Extract the [x, y] coordinate from the center of the cell holding the provided text.  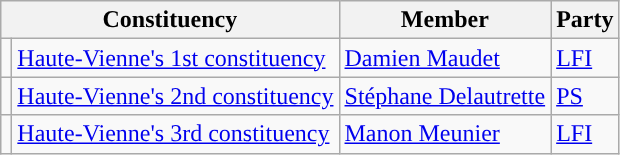
Constituency [170, 20]
Party [585, 20]
Stéphane Delautrette [445, 96]
Haute-Vienne's 1st constituency [176, 58]
Haute-Vienne's 3rd constituency [176, 134]
Damien Maudet [445, 58]
PS [585, 96]
Member [445, 20]
Manon Meunier [445, 134]
Haute-Vienne's 2nd constituency [176, 96]
